Pinpoint the cell where the given text exists, returning its (x, y) midpoint coordinate. 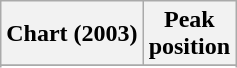
Chart (2003) (72, 34)
Peakposition (189, 34)
